Extract the [x, y] coordinate from the center of the cell holding the provided text.  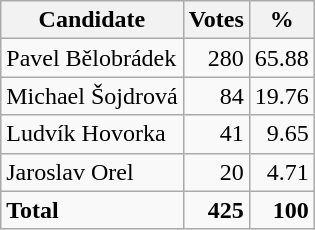
Votes [216, 20]
9.65 [282, 134]
425 [216, 210]
% [282, 20]
84 [216, 96]
Candidate [92, 20]
280 [216, 58]
Jaroslav Orel [92, 172]
20 [216, 172]
19.76 [282, 96]
Ludvík Hovorka [92, 134]
Total [92, 210]
100 [282, 210]
Pavel Bělobrádek [92, 58]
Michael Šojdrová [92, 96]
65.88 [282, 58]
4.71 [282, 172]
41 [216, 134]
